Capture the cell that displays the provided text and extract its (X, Y) central coordinate. 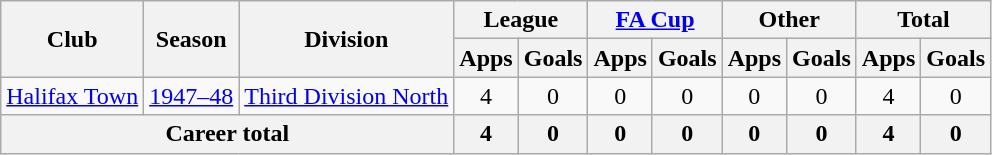
1947–48 (192, 96)
Halifax Town (72, 96)
Third Division North (346, 96)
Club (72, 39)
FA Cup (655, 20)
Career total (228, 134)
Division (346, 39)
Season (192, 39)
Other (789, 20)
League (521, 20)
Total (923, 20)
